Pinpoint the cell where the given text exists, returning its (x, y) midpoint coordinate. 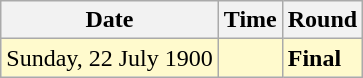
Sunday, 22 July 1900 (110, 58)
Round (322, 20)
Date (110, 20)
Final (322, 58)
Time (250, 20)
